Detect which cell encompasses the target text, then output its (x, y) center coordinate. 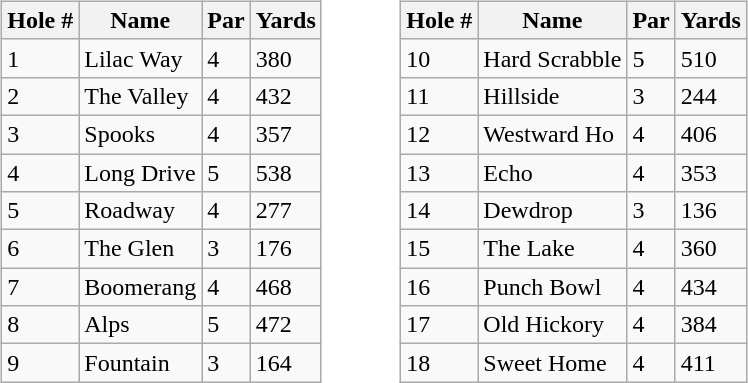
510 (710, 58)
7 (40, 287)
1 (40, 58)
Alps (140, 325)
16 (440, 287)
Lilac Way (140, 58)
Hard Scrabble (552, 58)
6 (40, 249)
Boomerang (140, 287)
Westward Ho (552, 134)
Hillside (552, 96)
Dewdrop (552, 211)
538 (286, 173)
2 (40, 96)
411 (710, 363)
Fountain (140, 363)
10 (440, 58)
Sweet Home (552, 363)
176 (286, 249)
Punch Bowl (552, 287)
406 (710, 134)
14 (440, 211)
384 (710, 325)
136 (710, 211)
The Glen (140, 249)
8 (40, 325)
11 (440, 96)
18 (440, 363)
468 (286, 287)
The Valley (140, 96)
380 (286, 58)
13 (440, 173)
Old Hickory (552, 325)
472 (286, 325)
9 (40, 363)
Spooks (140, 134)
Echo (552, 173)
244 (710, 96)
Long Drive (140, 173)
The Lake (552, 249)
277 (286, 211)
Roadway (140, 211)
434 (710, 287)
360 (710, 249)
353 (710, 173)
12 (440, 134)
164 (286, 363)
15 (440, 249)
357 (286, 134)
432 (286, 96)
17 (440, 325)
